Scan for the cell matching the given text and deliver its [x, y] coordinate at center. 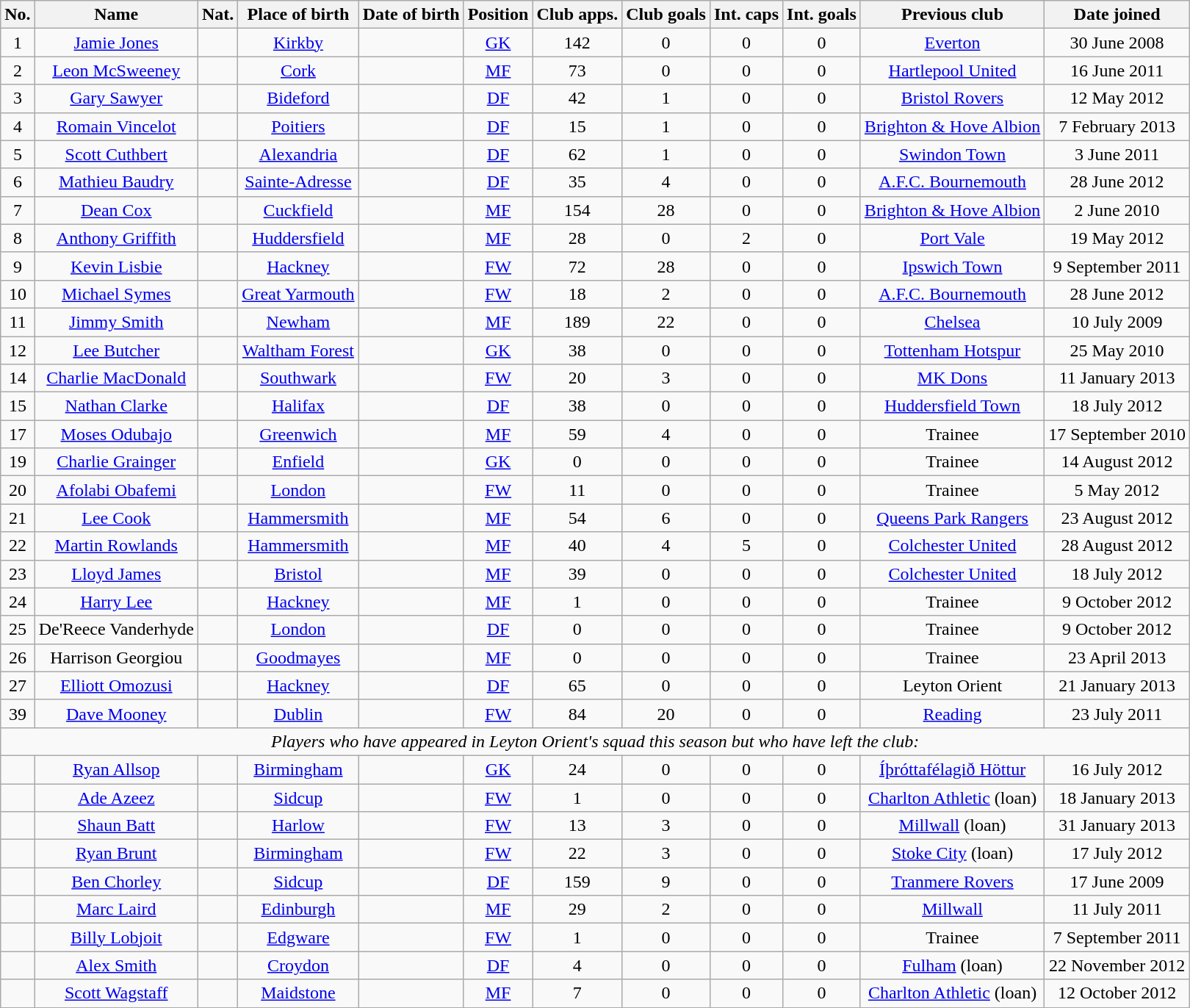
23 [18, 574]
Cuckfield [298, 210]
Bristol [298, 574]
Port Vale [952, 238]
17 September 2010 [1117, 434]
21 January 2013 [1117, 685]
3 June 2011 [1117, 154]
27 [18, 685]
Waltham Forest [298, 350]
19 [18, 462]
Halifax [298, 406]
Alexandria [298, 154]
Billy Lobjoit [116, 937]
10 [18, 294]
25 May 2010 [1117, 350]
Nathan Clarke [116, 406]
11 January 2013 [1117, 378]
Kirkby [298, 43]
Harrison Georgiou [116, 658]
Maidstone [298, 993]
De'Reece Vanderhyde [116, 630]
Date of birth [411, 15]
16 July 2012 [1117, 769]
Harry Lee [116, 602]
Int. caps [746, 15]
12 May 2012 [1117, 98]
54 [577, 518]
Michael Symes [116, 294]
Millwall (loan) [952, 826]
Newham [298, 322]
18 January 2013 [1117, 797]
Dave Mooney [116, 713]
Íþróttafélagið Höttur [952, 769]
Reading [952, 713]
Queens Park Rangers [952, 518]
Edgware [298, 937]
Southwark [298, 378]
Great Yarmouth [298, 294]
Stoke City (loan) [952, 854]
Tottenham Hotspur [952, 350]
Lee Butcher [116, 350]
Lloyd James [116, 574]
Nat. [217, 15]
35 [577, 182]
62 [577, 154]
Millwall [952, 910]
Hartlepool United [952, 71]
Elliott Omozusi [116, 685]
Ipswich Town [952, 266]
17 July 2012 [1117, 854]
9 September 2011 [1117, 266]
40 [577, 546]
Ade Azeez [116, 797]
Tranmere Rovers [952, 882]
23 April 2013 [1117, 658]
25 [18, 630]
2 June 2010 [1117, 210]
Anthony Griffith [116, 238]
Players who have appeared in Leyton Orient's squad this season but who have left the club: [595, 741]
Poitiers [298, 126]
12 October 2012 [1117, 993]
7 September 2011 [1117, 937]
21 [18, 518]
Position [498, 15]
14 [18, 378]
59 [577, 434]
Club apps. [577, 15]
Scott Cuthbert [116, 154]
Afolabi Obafemi [116, 490]
16 June 2011 [1117, 71]
Shaun Batt [116, 826]
159 [577, 882]
Dublin [298, 713]
Edinburgh [298, 910]
Leyton Orient [952, 685]
12 [18, 350]
23 July 2011 [1117, 713]
Fulham (loan) [952, 965]
Dean Cox [116, 210]
Sainte-Adresse [298, 182]
Huddersfield Town [952, 406]
Chelsea [952, 322]
Alex Smith [116, 965]
31 January 2013 [1117, 826]
22 November 2012 [1117, 965]
Previous club [952, 15]
13 [577, 826]
17 [18, 434]
Moses Odubajo [116, 434]
Bideford [298, 98]
Jimmy Smith [116, 322]
Kevin Lisbie [116, 266]
65 [577, 685]
30 June 2008 [1117, 43]
Mathieu Baudry [116, 182]
Leon McSweeney [116, 71]
189 [577, 322]
Charlie Grainger [116, 462]
14 August 2012 [1117, 462]
73 [577, 71]
Harlow [298, 826]
Goodmayes [298, 658]
MK Dons [952, 378]
Romain Vincelot [116, 126]
18 [577, 294]
Jamie Jones [116, 43]
Everton [952, 43]
Ben Chorley [116, 882]
Greenwich [298, 434]
84 [577, 713]
Marc Laird [116, 910]
154 [577, 210]
23 August 2012 [1117, 518]
Charlie MacDonald [116, 378]
19 May 2012 [1117, 238]
42 [577, 98]
Gary Sawyer [116, 98]
8 [18, 238]
Scott Wagstaff [116, 993]
Ryan Allsop [116, 769]
Swindon Town [952, 154]
Ryan Brunt [116, 854]
26 [18, 658]
142 [577, 43]
Croydon [298, 965]
28 August 2012 [1117, 546]
Cork [298, 71]
No. [18, 15]
Name [116, 15]
Bristol Rovers [952, 98]
Enfield [298, 462]
10 July 2009 [1117, 322]
17 June 2009 [1117, 882]
5 May 2012 [1117, 490]
Club goals [666, 15]
29 [577, 910]
Int. goals [822, 15]
Martin Rowlands [116, 546]
Huddersfield [298, 238]
11 July 2011 [1117, 910]
Lee Cook [116, 518]
72 [577, 266]
Date joined [1117, 15]
Place of birth [298, 15]
7 February 2013 [1117, 126]
